Detect which cell encompasses the target text, then output its [X, Y] center coordinate. 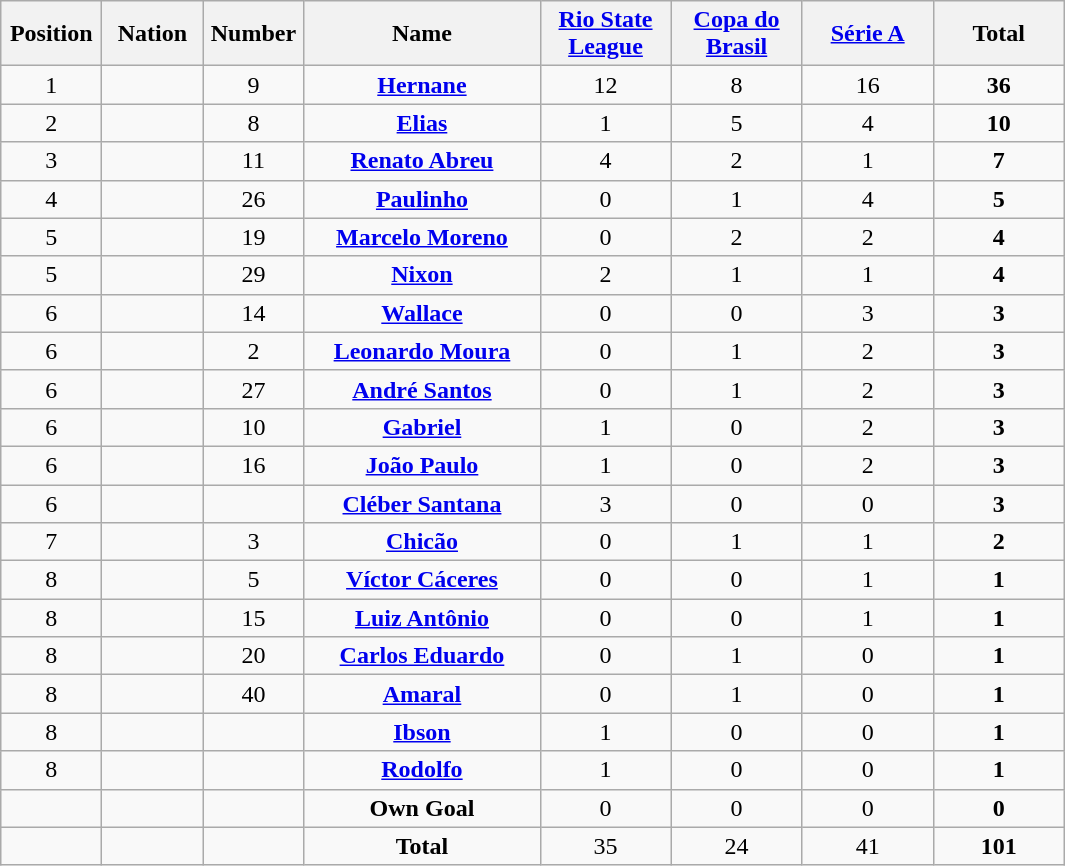
Nation [152, 34]
Paulinho [422, 199]
40 [254, 694]
101 [998, 846]
Wallace [422, 313]
João Paulo [422, 465]
Cléber Santana [422, 503]
Nixon [422, 275]
Rodolfo [422, 770]
Elias [422, 123]
Hernane [422, 85]
14 [254, 313]
35 [606, 846]
Leonardo Moura [422, 351]
Chicão [422, 542]
9 [254, 85]
Gabriel [422, 427]
Amaral [422, 694]
Luiz Antônio [422, 618]
Ibson [422, 732]
Position [52, 34]
20 [254, 656]
11 [254, 161]
Carlos Eduardo [422, 656]
26 [254, 199]
27 [254, 389]
Name [422, 34]
Number [254, 34]
12 [606, 85]
Copa do Brasil [736, 34]
19 [254, 237]
Renato Abreu [422, 161]
15 [254, 618]
André Santos [422, 389]
41 [868, 846]
Own Goal [422, 808]
36 [998, 85]
24 [736, 846]
29 [254, 275]
Víctor Cáceres [422, 580]
Série A [868, 34]
Rio State League [606, 34]
Marcelo Moreno [422, 237]
